For the text-containing cell, return its midpoint in (x, y) coordinate format. 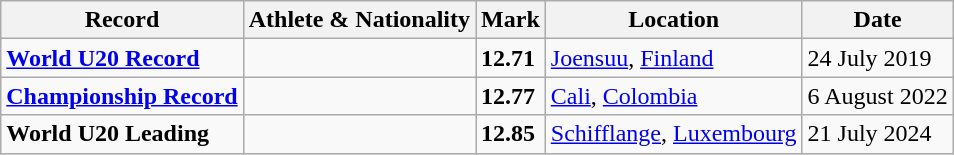
Joensuu, Finland (674, 58)
World U20 Leading (122, 134)
Location (674, 20)
Athlete & Nationality (359, 20)
12.77 (511, 96)
World U20 Record (122, 58)
Mark (511, 20)
24 July 2019 (878, 58)
6 August 2022 (878, 96)
21 July 2024 (878, 134)
Date (878, 20)
Championship Record (122, 96)
Cali, Colombia (674, 96)
Record (122, 20)
Schifflange, Luxembourg (674, 134)
12.71 (511, 58)
12.85 (511, 134)
